Detect which cell encompasses the target text, then output its (x, y) center coordinate. 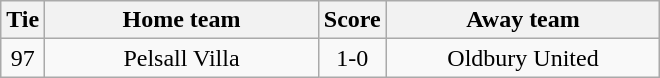
Oldbury United (523, 58)
Score (352, 20)
Tie (23, 20)
1-0 (352, 58)
97 (23, 58)
Pelsall Villa (182, 58)
Away team (523, 20)
Home team (182, 20)
